Capture the cell that displays the provided text and extract its (X, Y) central coordinate. 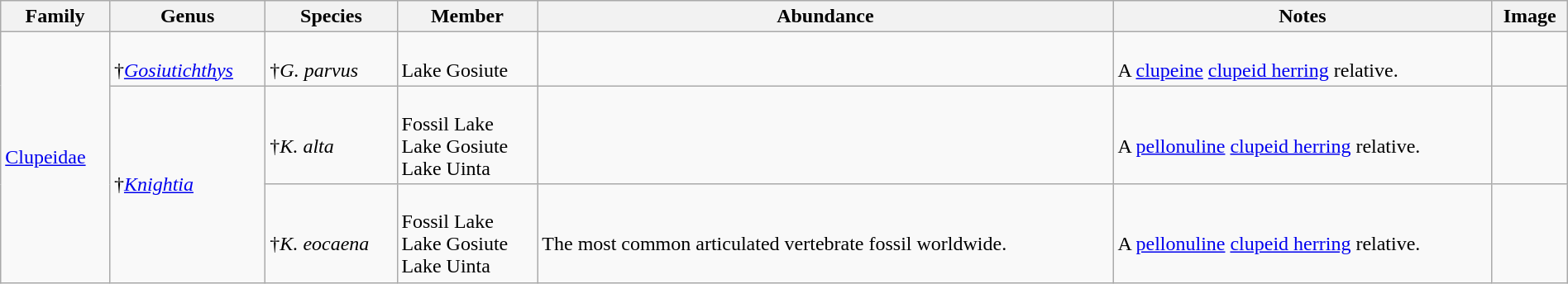
The most common articulated vertebrate fossil worldwide. (825, 233)
Image (1530, 17)
†K. alta (331, 135)
A clupeine clupeid herring relative. (1303, 59)
†Gosiutichthys (187, 59)
Family (55, 17)
†K. eocaena (331, 233)
Notes (1303, 17)
Species (331, 17)
Genus (187, 17)
†G. parvus (331, 59)
Clupeidae (55, 157)
Abundance (825, 17)
†Knightia (187, 184)
Member (467, 17)
Lake Gosiute (467, 59)
